From the cell containing the given text, extract its center point as (x, y) coordinate. 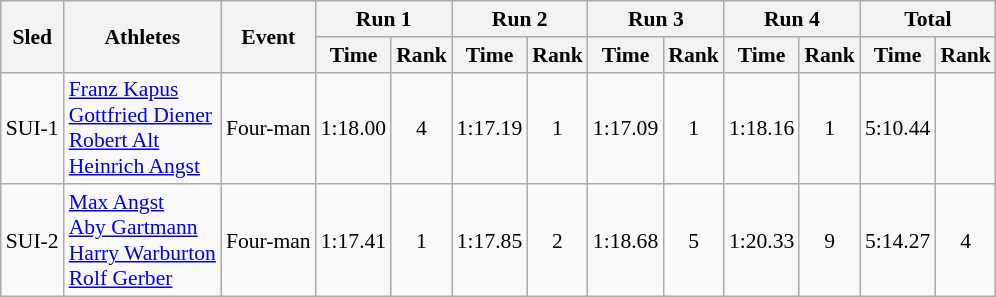
1:18.68 (626, 241)
1:17.19 (490, 128)
1:17.09 (626, 128)
9 (830, 241)
Sled (32, 36)
1:17.41 (354, 241)
SUI-2 (32, 241)
1:18.00 (354, 128)
Franz KapusGottfried DienerRobert AltHeinrich Angst (142, 128)
Max AngstAby GartmannHarry WarburtonRolf Gerber (142, 241)
5:10.44 (898, 128)
Run 3 (656, 19)
1:17.85 (490, 241)
5:14.27 (898, 241)
SUI-1 (32, 128)
1:20.33 (762, 241)
2 (558, 241)
Athletes (142, 36)
Run 4 (792, 19)
Run 2 (520, 19)
5 (694, 241)
Run 1 (384, 19)
Total (928, 19)
1:18.16 (762, 128)
Event (268, 36)
